Search for the cell housing the specified text and yield its [x, y] center coordinate. 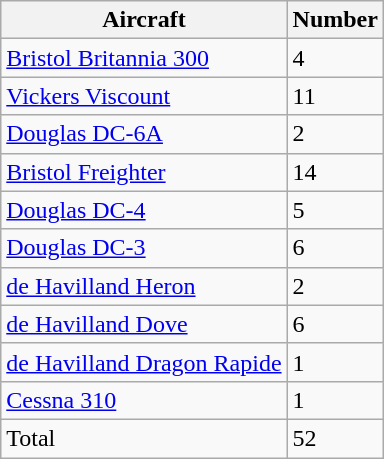
Douglas DC-3 [144, 248]
de Havilland Dragon Rapide [144, 362]
de Havilland Heron [144, 286]
Douglas DC-6A [144, 134]
Aircraft [144, 20]
11 [335, 96]
5 [335, 210]
Bristol Freighter [144, 172]
Vickers Viscount [144, 96]
52 [335, 438]
Cessna 310 [144, 400]
4 [335, 58]
Number [335, 20]
Bristol Britannia 300 [144, 58]
de Havilland Dove [144, 324]
Douglas DC-4 [144, 210]
14 [335, 172]
Total [144, 438]
